Locate the cell with the specified text and output its (x, y) center coordinate. 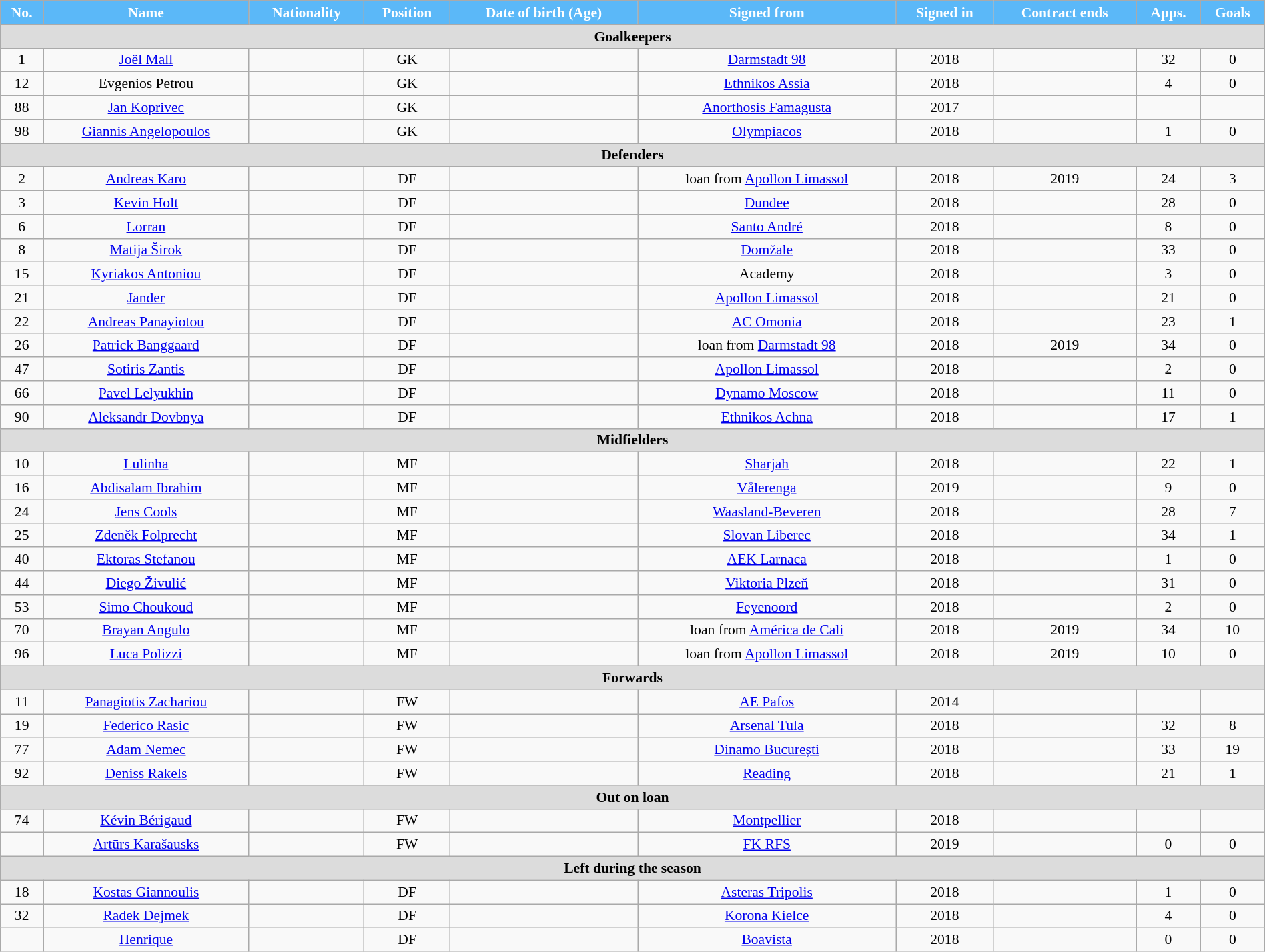
70 (22, 630)
Signed from (767, 13)
92 (22, 773)
Adam Nemec (147, 750)
40 (22, 560)
Feyenoord (767, 607)
Brayan Angulo (147, 630)
AE Pafos (767, 702)
Ektoras Stefanou (147, 560)
25 (22, 536)
loan from América de Cali (767, 630)
Apps. (1169, 13)
Patrick Banggaard (147, 346)
Midfielders (632, 440)
74 (22, 821)
23 (1169, 322)
12 (22, 84)
Zdeněk Folprecht (147, 536)
Montpellier (767, 821)
loan from Darmstadt 98 (767, 346)
Contract ends (1065, 13)
Viktoria Plzeň (767, 583)
Jens Cools (147, 512)
Kostas Giannoulis (147, 892)
88 (22, 108)
9 (1169, 488)
98 (22, 131)
AC Omonia (767, 322)
Pavel Lelyukhin (147, 393)
Panagiotis Zachariou (147, 702)
Dundee (767, 203)
Evgenios Petrou (147, 84)
Reading (767, 773)
18 (22, 892)
FK RFS (767, 845)
Asteras Tripolis (767, 892)
Kevin Holt (147, 203)
17 (1169, 417)
Radek Dejmek (147, 916)
Anorthosis Famagusta (767, 108)
Henrique (147, 940)
Santo André (767, 227)
Forwards (632, 678)
2014 (945, 702)
Diego Živulić (147, 583)
Waasland-Beveren (767, 512)
Arsenal Tula (767, 726)
Abdisalam Ibrahim (147, 488)
Ethnikos Assia (767, 84)
53 (22, 607)
31 (1169, 583)
Domžale (767, 250)
Jan Koprivec (147, 108)
Andreas Panayiotou (147, 322)
Artūrs Karašausks (147, 845)
Lorran (147, 227)
44 (22, 583)
Vålerenga (767, 488)
Dinamo București (767, 750)
Slovan Liberec (767, 536)
Jander (147, 298)
No. (22, 13)
Andreas Karo (147, 179)
2017 (945, 108)
15 (22, 274)
Joël Mall (147, 60)
26 (22, 346)
Academy (767, 274)
Korona Kielce (767, 916)
Nationality (307, 13)
Dynamo Moscow (767, 393)
Aleksandr Dovbnya (147, 417)
47 (22, 370)
Lulinha (147, 464)
16 (22, 488)
90 (22, 417)
Date of birth (Age) (543, 13)
96 (22, 654)
Giannis Angelopoulos (147, 131)
Left during the season (632, 869)
6 (22, 227)
AEK Larnaca (767, 560)
Out on loan (632, 797)
Luca Polizzi (147, 654)
Goals (1232, 13)
Deniss Rakels (147, 773)
Boavista (767, 940)
7 (1232, 512)
Signed in (945, 13)
Olympiacos (767, 131)
Sotiris Zantis (147, 370)
Sharjah (767, 464)
Name (147, 13)
Goalkeepers (632, 37)
Ethnikos Achna (767, 417)
Federico Rasic (147, 726)
Simo Choukoud (147, 607)
Defenders (632, 155)
Kévin Bérigaud (147, 821)
Kyriakos Antoniou (147, 274)
Darmstadt 98 (767, 60)
Matija Širok (147, 250)
66 (22, 393)
Position (407, 13)
77 (22, 750)
